Extract the (x, y) coordinate from the center of the cell holding the provided text.  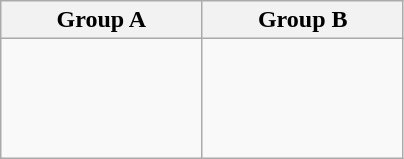
Group B (302, 20)
Group A (102, 20)
